From the cell containing the given text, extract its center point as [X, Y] coordinate. 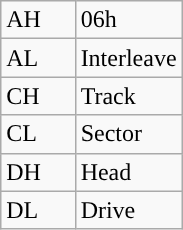
Interleave [128, 58]
06h [128, 20]
Head [128, 172]
CL [38, 134]
DL [38, 210]
Drive [128, 210]
Sector [128, 134]
DH [38, 172]
AL [38, 58]
AH [38, 20]
Track [128, 96]
CH [38, 96]
